Provide the (x, y) coordinate of the cell's center where the given text is located.  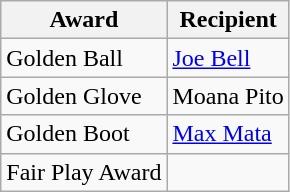
Joe Bell (228, 58)
Golden Glove (84, 96)
Award (84, 20)
Moana Pito (228, 96)
Golden Ball (84, 58)
Recipient (228, 20)
Golden Boot (84, 134)
Max Mata (228, 134)
Fair Play Award (84, 172)
